Output the [x, y] coordinate of the center of the cell containing the given text.  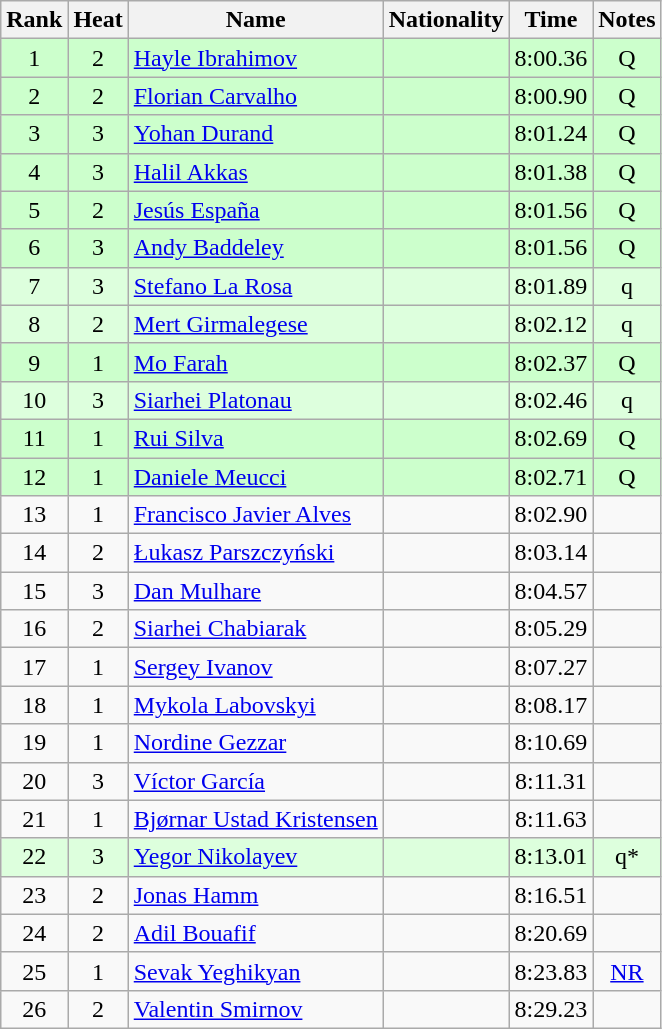
8:00.36 [551, 58]
NR [627, 971]
23 [34, 895]
Florian Carvalho [256, 96]
Sevak Yeghikyan [256, 971]
Rui Silva [256, 438]
Víctor García [256, 781]
8:23.83 [551, 971]
18 [34, 705]
8:13.01 [551, 857]
Łukasz Parszczyński [256, 553]
Heat [98, 20]
Dan Mulhare [256, 591]
4 [34, 172]
8:02.69 [551, 438]
Daniele Meucci [256, 477]
Siarhei Platonau [256, 400]
8:29.23 [551, 1009]
8:01.38 [551, 172]
8:20.69 [551, 933]
Jonas Hamm [256, 895]
10 [34, 400]
Notes [627, 20]
17 [34, 667]
Mykola Labovskyi [256, 705]
Valentin Smirnov [256, 1009]
Name [256, 20]
5 [34, 210]
Nordine Gezzar [256, 743]
19 [34, 743]
8:05.29 [551, 629]
8:01.24 [551, 134]
Nationality [446, 20]
Siarhei Chabiarak [256, 629]
6 [34, 248]
8:16.51 [551, 895]
16 [34, 629]
Yohan Durand [256, 134]
8 [34, 324]
Andy Baddeley [256, 248]
15 [34, 591]
20 [34, 781]
12 [34, 477]
8:02.37 [551, 362]
8:03.14 [551, 553]
Mert Girmalegese [256, 324]
7 [34, 286]
24 [34, 933]
Rank [34, 20]
22 [34, 857]
8:02.71 [551, 477]
8:10.69 [551, 743]
Time [551, 20]
Bjørnar Ustad Kristensen [256, 819]
8:04.57 [551, 591]
8:02.90 [551, 515]
9 [34, 362]
Adil Bouafif [256, 933]
14 [34, 553]
Stefano La Rosa [256, 286]
8:02.46 [551, 400]
25 [34, 971]
q* [627, 857]
21 [34, 819]
8:07.27 [551, 667]
8:11.31 [551, 781]
Mo Farah [256, 362]
8:08.17 [551, 705]
13 [34, 515]
8:11.63 [551, 819]
8:01.89 [551, 286]
Halil Akkas [256, 172]
11 [34, 438]
Francisco Javier Alves [256, 515]
8:02.12 [551, 324]
8:00.90 [551, 96]
Jesús España [256, 210]
Hayle Ibrahimov [256, 58]
Yegor Nikolayev [256, 857]
26 [34, 1009]
Sergey Ivanov [256, 667]
